Output the (x, y) coordinate of the center of the cell containing the given text.  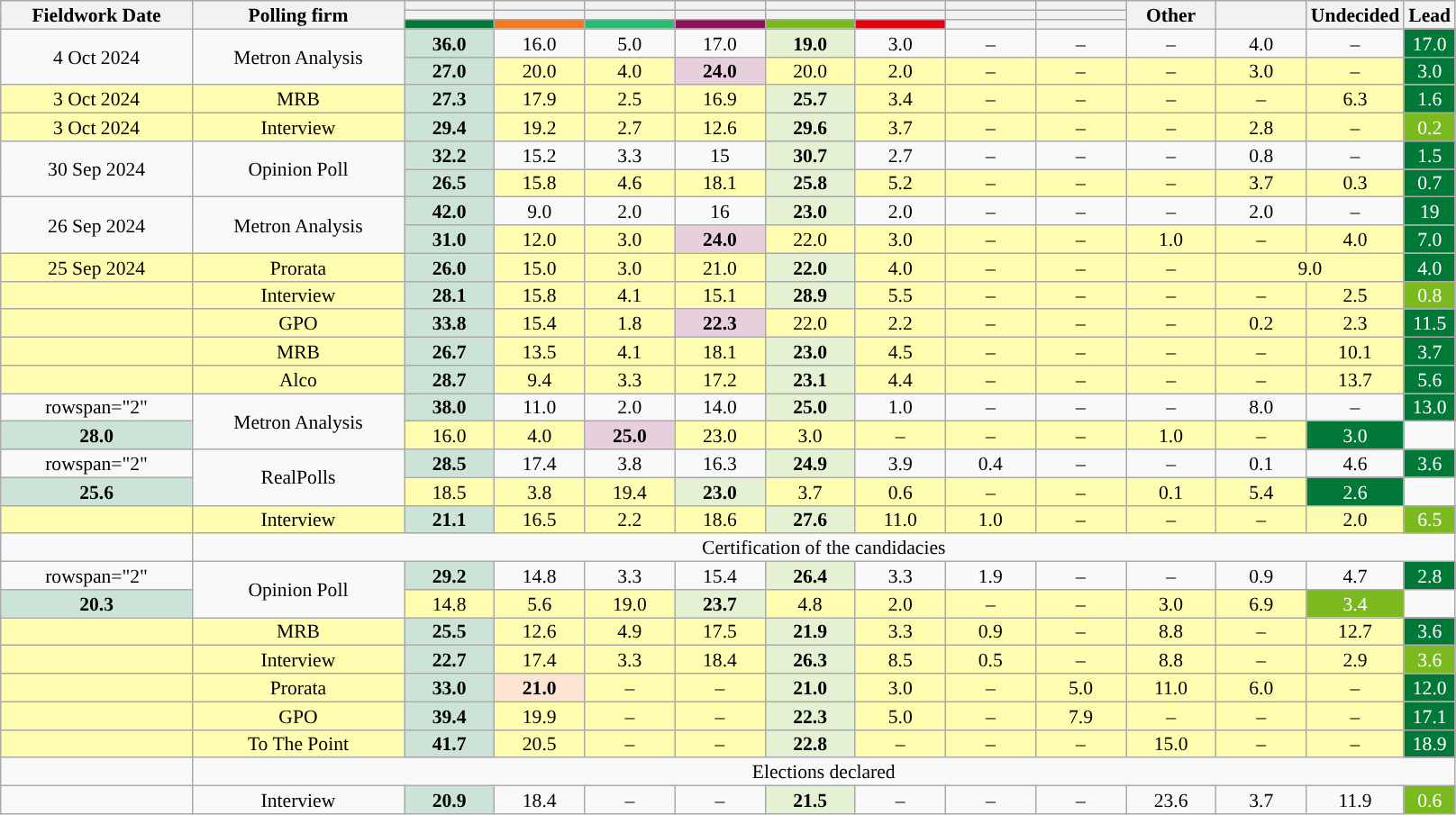
18.6 (720, 519)
16.5 (540, 519)
15.1 (720, 295)
26.4 (810, 576)
31.0 (449, 240)
25.6 (97, 492)
20.5 (540, 744)
42.0 (449, 211)
6.0 (1261, 688)
29.2 (449, 576)
28.5 (449, 463)
27.0 (449, 70)
25 Sep 2024 (97, 267)
RealPolls (297, 477)
Undecided (1355, 14)
17.1 (1429, 715)
12.7 (1355, 632)
28.1 (449, 295)
23.7 (720, 603)
8.5 (900, 659)
4.8 (810, 603)
14.0 (720, 407)
21.5 (810, 800)
18.5 (449, 492)
13.0 (1429, 407)
26.7 (449, 351)
4 Oct 2024 (97, 57)
Alco (297, 380)
22.8 (810, 744)
17.2 (720, 380)
19.9 (540, 715)
7.9 (1080, 715)
7.0 (1429, 240)
13.5 (540, 351)
30 Sep 2024 (97, 169)
0.3 (1355, 184)
Polling firm (297, 14)
0.4 (990, 463)
6.3 (1355, 99)
6.9 (1261, 603)
4.5 (900, 351)
10.1 (1355, 351)
25.5 (449, 632)
6.5 (1429, 519)
17.5 (720, 632)
25.8 (810, 184)
16 (720, 211)
2.6 (1355, 492)
0.5 (990, 659)
36.0 (449, 43)
Certification of the candidacies (824, 548)
19.4 (630, 492)
15 (720, 155)
21.1 (449, 519)
0.7 (1429, 184)
16.9 (720, 99)
27.3 (449, 99)
27.6 (810, 519)
Other (1171, 14)
8.0 (1261, 407)
11.9 (1355, 800)
1.5 (1429, 155)
5.5 (900, 295)
33.0 (449, 688)
16.3 (720, 463)
38.0 (449, 407)
32.2 (449, 155)
1.6 (1429, 99)
30.7 (810, 155)
23.6 (1171, 800)
4.7 (1355, 576)
26 Sep 2024 (97, 225)
Lead (1429, 14)
15.2 (540, 155)
17.9 (540, 99)
26.5 (449, 184)
28.0 (97, 436)
26.0 (449, 267)
Fieldwork Date (97, 14)
9.4 (540, 380)
19.2 (540, 128)
11.5 (1429, 324)
33.8 (449, 324)
2.3 (1355, 324)
4.4 (900, 380)
26.3 (810, 659)
Elections declared (824, 773)
2.9 (1355, 659)
28.7 (449, 380)
13.7 (1355, 380)
1.8 (630, 324)
5.2 (900, 184)
29.6 (810, 128)
21.9 (810, 632)
28.9 (810, 295)
25.7 (810, 99)
41.7 (449, 744)
23.1 (810, 380)
5.4 (1261, 492)
19 (1429, 211)
29.4 (449, 128)
To The Point (297, 744)
4.9 (630, 632)
39.4 (449, 715)
20.3 (97, 603)
20.9 (449, 800)
3.9 (900, 463)
1.9 (990, 576)
22.7 (449, 659)
24.9 (810, 463)
18.9 (1429, 744)
